Return [x, y] of the center of cell containing provided text 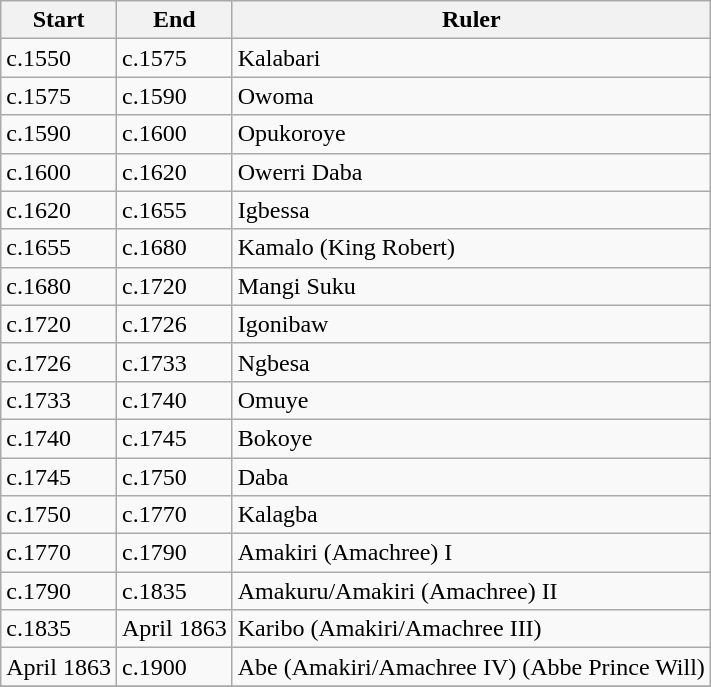
Owoma [471, 96]
End [174, 20]
Daba [471, 477]
Start [59, 20]
Ruler [471, 20]
Mangi Suku [471, 286]
Ngbesa [471, 362]
Amakiri (Amachree) I [471, 553]
Abe (Amakiri/Amachree IV) (Abbe Prince Will) [471, 667]
Kamalo (King Robert) [471, 248]
Omuye [471, 400]
Kalagba [471, 515]
Owerri Daba [471, 172]
Opukoroye [471, 134]
c.1550 [59, 58]
Bokoye [471, 438]
Amakuru/Amakiri (Amachree) II [471, 591]
c.1900 [174, 667]
Igbessa [471, 210]
Igonibaw [471, 324]
Karibo (Amakiri/Amachree III) [471, 629]
Kalabari [471, 58]
